Return [X, Y] of the center of cell containing provided text 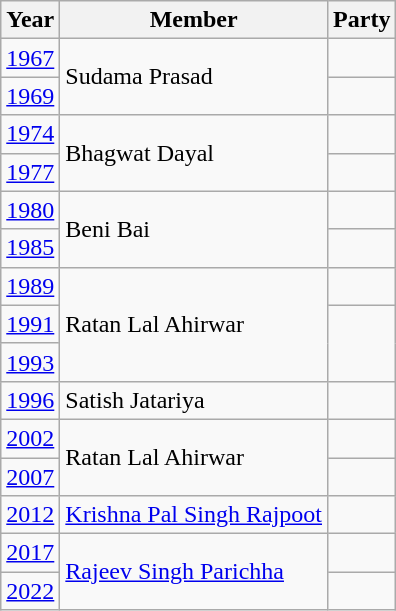
Year [30, 20]
1985 [30, 248]
Rajeev Singh Parichha [194, 572]
Krishna Pal Singh Rajpoot [194, 515]
1991 [30, 324]
Beni Bai [194, 229]
1969 [30, 96]
2017 [30, 553]
1974 [30, 134]
1993 [30, 362]
1967 [30, 58]
Satish Jatariya [194, 400]
1980 [30, 210]
2002 [30, 438]
1977 [30, 172]
1996 [30, 400]
Sudama Prasad [194, 77]
Party [362, 20]
2022 [30, 591]
Bhagwat Dayal [194, 153]
Member [194, 20]
1989 [30, 286]
2007 [30, 477]
2012 [30, 515]
